Scan for the cell matching the given text and deliver its (x, y) coordinate at center. 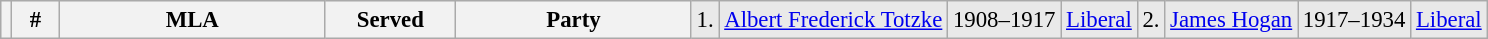
MLA (192, 20)
James Hogan (1232, 20)
Served (390, 20)
Albert Frederick Totzke (834, 20)
2. (1151, 20)
# (35, 20)
1917–1934 (1354, 20)
1. (705, 20)
1908–1917 (1004, 20)
Party (574, 20)
